Capture the cell that displays the provided text and extract its (x, y) central coordinate. 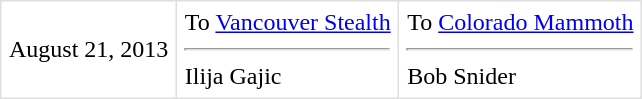
To Vancouver StealthIlija Gajic (288, 50)
August 21, 2013 (89, 50)
To Colorado MammothBob Snider (520, 50)
